Determine the [x, y] coordinate at the center of the cell enclosing the given text.  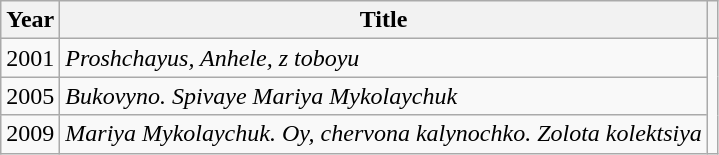
Bukovyno. Spivaye Mariya Mykolaychuk [384, 96]
Title [384, 20]
2001 [30, 58]
Proshchayus, Anhele, z toboyu [384, 58]
2005 [30, 96]
Mariya Mykolaychuk. Oy, chervona kalynochko. Zolota kolektsiya [384, 134]
2009 [30, 134]
Year [30, 20]
